Locate the cell with the specified text and output its (X, Y) center coordinate. 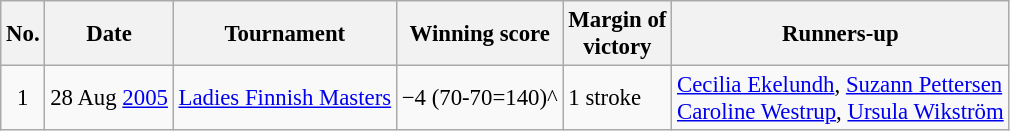
Cecilia Ekelundh, Suzann Pettersen Caroline Westrup, Ursula Wikström (840, 98)
Tournament (284, 34)
Margin ofvictory (618, 34)
Date (109, 34)
1 (23, 98)
−4 (70-70=140)^ (480, 98)
Runners-up (840, 34)
No. (23, 34)
Ladies Finnish Masters (284, 98)
1 stroke (618, 98)
28 Aug 2005 (109, 98)
Winning score (480, 34)
